Output the (x, y) coordinate of the center of the cell containing the given text.  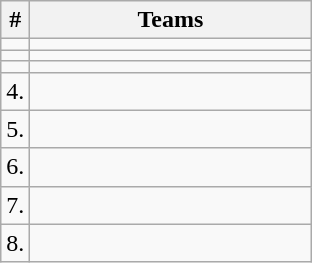
7. (16, 205)
8. (16, 243)
Teams (170, 20)
4. (16, 91)
# (16, 20)
5. (16, 129)
6. (16, 167)
